Pinpoint the cell where the given text exists, returning its [x, y] midpoint coordinate. 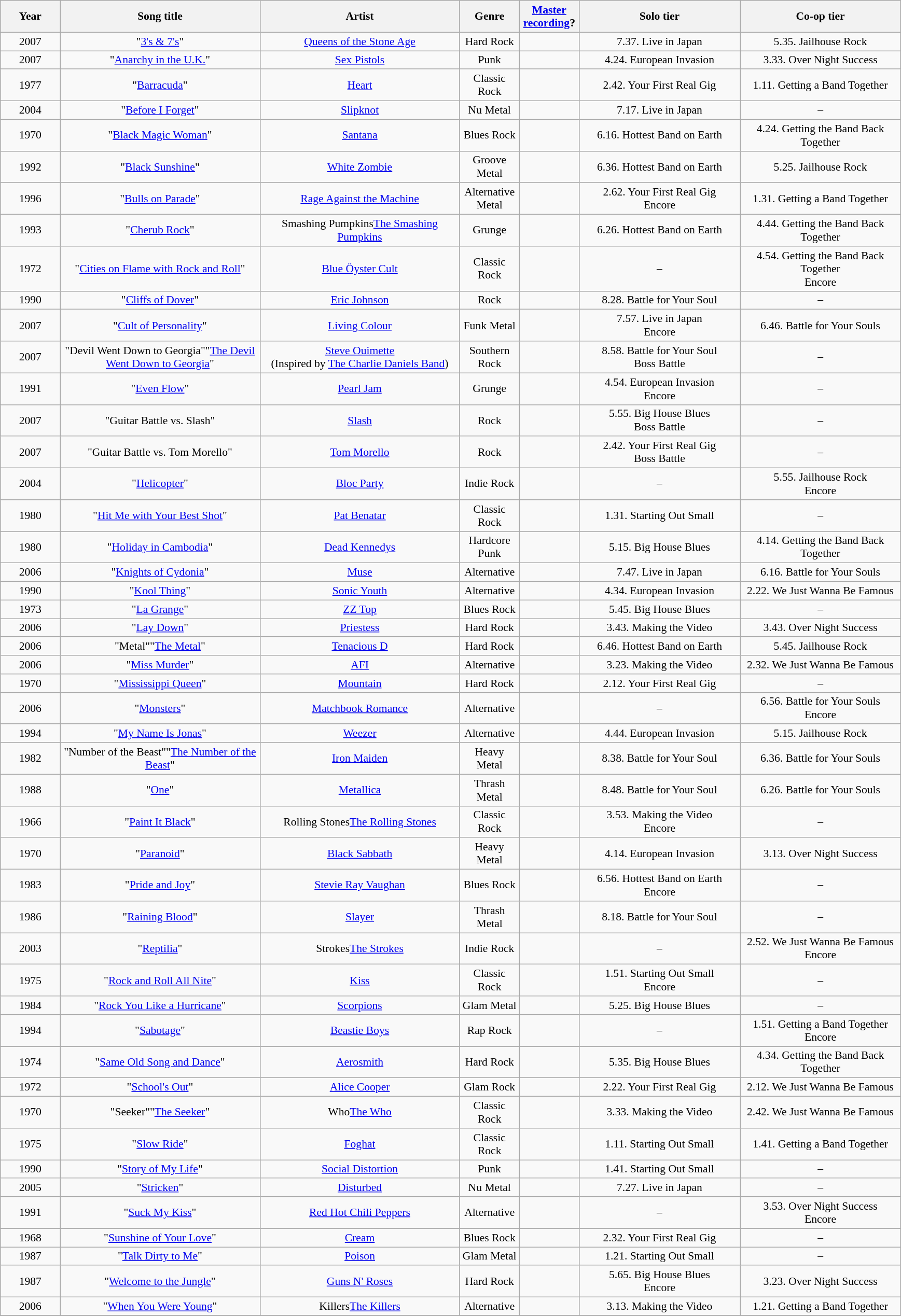
Kiss [360, 980]
2.62. Your First Real GigEncore [659, 199]
"Paranoid" [160, 853]
2.22. Your First Real Gig [659, 1087]
1992 [30, 167]
"Reptilia" [160, 949]
Disturbed [360, 1188]
2.52. We Just Wanna Be FamousEncore [820, 949]
Tenacious D [360, 647]
4.44. Getting the Band Back Together [820, 230]
2.42. We Just Wanna Be Famous [820, 1113]
1.31. Getting a Band Together [820, 199]
Beastie Boys [360, 1031]
KillersThe Killers [360, 1307]
Tom Morello [360, 452]
"Bulls on Parade" [160, 199]
Alternative Metal [490, 199]
Bloc Party [360, 484]
"Cult of Personality" [160, 326]
4.24. European Invasion [659, 60]
Hardcore Punk [490, 548]
3.13. Over Night Success [820, 853]
5.25. Jailhouse Rock [820, 167]
2.32. We Just Wanna Be Famous [820, 665]
3.53. Over Night SuccessEncore [820, 1212]
5.15. Jailhouse Rock [820, 734]
Solo tier [659, 17]
1974 [30, 1062]
"Helicopter" [160, 484]
3.53. Making the VideoEncore [659, 821]
Santana [360, 135]
"Sunshine of Your Love" [160, 1238]
2003 [30, 949]
5.35. Big House Blues [659, 1062]
"Before I Forget" [160, 110]
Steve Ouimette(Inspired by The Charlie Daniels Band) [360, 357]
"Metal""The Metal" [160, 647]
Artist [360, 17]
8.58. Battle for Your SoulBoss Battle [659, 357]
Metallica [360, 790]
"Cherub Rock" [160, 230]
5.45. Big House Blues [659, 609]
"Talk Dirty to Me" [160, 1256]
6.46. Battle for Your Souls [820, 326]
1977 [30, 85]
"Hit Me with Your Best Shot" [160, 515]
5.35. Jailhouse Rock [820, 41]
"Rock You Like a Hurricane" [160, 1005]
1983 [30, 886]
"Guitar Battle vs. Slash" [160, 420]
3.33. Making the Video [659, 1113]
"Stricken" [160, 1188]
"Paint It Black" [160, 821]
Pearl Jam [360, 389]
AFI [360, 665]
"Number of the Beast""The Number of the Beast" [160, 758]
1988 [30, 790]
Iron Maiden [360, 758]
StrokesThe Strokes [360, 949]
6.56. Hottest Band on EarthEncore [659, 886]
1.51. Starting Out SmallEncore [659, 980]
1.11. Starting Out Small [659, 1144]
4.34. Getting the Band Back Together [820, 1062]
"Anarchy in the U.K." [160, 60]
Sex Pistols [360, 60]
"One" [160, 790]
"Raining Blood" [160, 917]
6.16. Battle for Your Souls [820, 572]
Matchbook Romance [360, 708]
4.34. European Invasion [659, 591]
Muse [360, 572]
8.18. Battle for Your Soul [659, 917]
Queens of the Stone Age [360, 41]
1.41. Getting a Band Together [820, 1144]
"Devil Went Down to Georgia""The Devil Went Down to Georgia" [160, 357]
Rolling StonesThe Rolling Stones [360, 821]
Guns N' Roses [360, 1282]
1986 [30, 917]
Rap Rock [490, 1031]
1984 [30, 1005]
4.54. Getting the Band Back TogetherEncore [820, 269]
"My Name Is Jonas" [160, 734]
Red Hot Chili Peppers [360, 1212]
"Black Magic Woman" [160, 135]
"Guitar Battle vs. Tom Morello" [160, 452]
3.33. Over Night Success [820, 60]
3.23. Over Night Success [820, 1282]
"Kool Thing" [160, 591]
Foghat [360, 1144]
8.38. Battle for Your Soul [659, 758]
"Rock and Roll All Nite" [160, 980]
Slash [360, 420]
Heart [360, 85]
Blue Öyster Cult [360, 269]
Smashing PumpkinsThe Smashing Pumpkins [360, 230]
"Lay Down" [160, 628]
5.45. Jailhouse Rock [820, 647]
1.41. Starting Out Small [659, 1169]
"Seeker""The Seeker" [160, 1113]
1993 [30, 230]
4.14. European Invasion [659, 853]
4.24. Getting the Band Back Together [820, 135]
"Pride and Joy" [160, 886]
"Story of My Life" [160, 1169]
7.27. Live in Japan [659, 1188]
5.55. Big House BluesBoss Battle [659, 420]
Priestess [360, 628]
4.54. European Invasion Encore [659, 389]
2005 [30, 1188]
Glam Rock [490, 1087]
"Suck My Kiss" [160, 1212]
Eric Johnson [360, 300]
"Mississippi Queen" [160, 683]
1966 [30, 821]
8.28. Battle for Your Soul [659, 300]
Year [30, 17]
Pat Benatar [360, 515]
3.43. Making the Video [659, 628]
"Knights of Cydonia" [160, 572]
2.12. We Just Wanna Be Famous [820, 1087]
1968 [30, 1238]
Scorpions [360, 1005]
6.56. Battle for Your SoulsEncore [820, 708]
Social Distortion [360, 1169]
Dead Kennedys [360, 548]
2.42. Your First Real Gig [659, 85]
8.48. Battle for Your Soul [659, 790]
"Cities on Flame with Rock and Roll" [160, 269]
4.14. Getting the Band Back Together [820, 548]
Song title [160, 17]
Living Colour [360, 326]
Weezer [360, 734]
Slipknot [360, 110]
Southern Rock [490, 357]
2.42. Your First Real GigBoss Battle [659, 452]
1982 [30, 758]
2.22. We Just Wanna Be Famous [820, 591]
"When You Were Young" [160, 1307]
"Holiday in Cambodia" [160, 548]
6.26. Hottest Band on Earth [659, 230]
2.32. Your First Real Gig [659, 1238]
2.12. Your First Real Gig [659, 683]
Co-op tier [820, 17]
Groove Metal [490, 167]
5.55. Jailhouse RockEncore [820, 484]
6.36. Hottest Band on Earth [659, 167]
6.46. Hottest Band on Earth [659, 647]
1996 [30, 199]
1.11. Getting a Band Together [820, 85]
1.51. Getting a Band Together Encore [820, 1031]
7.47. Live in Japan [659, 572]
"Cliffs of Dover" [160, 300]
"Miss Murder" [160, 665]
Black Sabbath [360, 853]
Slayer [360, 917]
3.43. Over Night Success [820, 628]
6.36. Battle for Your Souls [820, 758]
"Monsters" [160, 708]
5.25. Big House Blues [659, 1005]
Master recording? [549, 17]
"3's & 7's" [160, 41]
Genre [490, 17]
1973 [30, 609]
Poison [360, 1256]
White Zombie [360, 167]
"La Grange" [160, 609]
7.57. Live in JapanEncore [659, 326]
"Black Sunshine" [160, 167]
7.37. Live in Japan [659, 41]
5.65. Big House BluesEncore [659, 1282]
Funk Metal [490, 326]
Cream [360, 1238]
"School's Out" [160, 1087]
3.13. Making the Video [659, 1307]
1.21. Starting Out Small [659, 1256]
7.17. Live in Japan [659, 110]
3.23. Making the Video [659, 665]
Mountain [360, 683]
Sonic Youth [360, 591]
1.31. Starting Out Small [659, 515]
"Same Old Song and Dance" [160, 1062]
"Sabotage" [160, 1031]
6.16. Hottest Band on Earth [659, 135]
Rage Against the Machine [360, 199]
"Barracuda" [160, 85]
6.26. Battle for Your Souls [820, 790]
5.15. Big House Blues [659, 548]
Stevie Ray Vaughan [360, 886]
ZZ Top [360, 609]
Alice Cooper [360, 1087]
"Even Flow" [160, 389]
Aerosmith [360, 1062]
4.44. European Invasion [659, 734]
"Welcome to the Jungle" [160, 1282]
"Slow Ride" [160, 1144]
WhoThe Who [360, 1113]
1.21. Getting a Band Together [820, 1307]
